Scan for the cell matching the given text and deliver its (X, Y) coordinate at center. 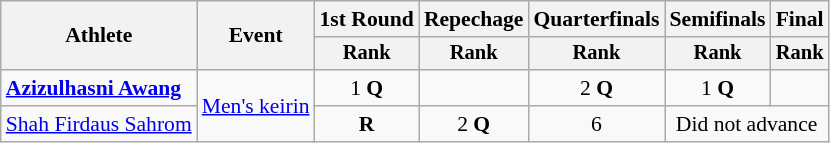
Shah Firdaus Sahrom (99, 124)
Semifinals (717, 19)
Repechage (474, 19)
Azizulhasni Awang (99, 88)
Final (800, 19)
Athlete (99, 36)
Quarterfinals (596, 19)
Did not advance (746, 124)
6 (596, 124)
Event (256, 36)
R (367, 124)
1st Round (367, 19)
Men's keirin (256, 106)
